Identify which cell holds the provided text, then report its [x, y] central coordinate. 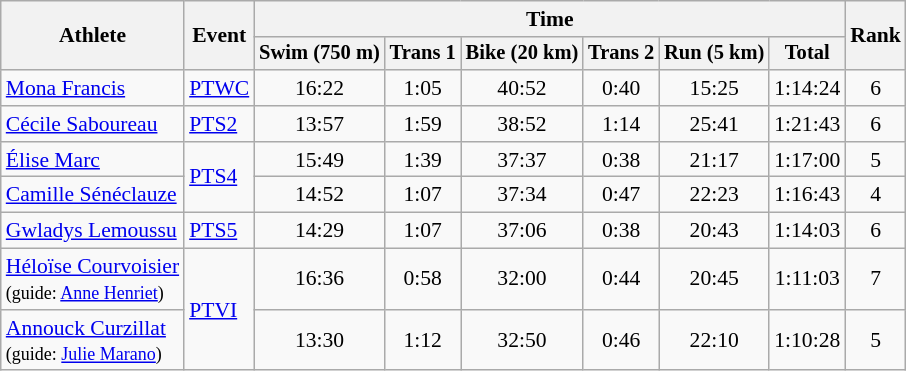
37:37 [522, 160]
Camille Sénéclauze [92, 195]
Total [807, 54]
Trans 2 [621, 54]
37:06 [522, 231]
1:14 [621, 124]
PTS2 [219, 124]
37:34 [522, 195]
Gwladys Lemoussu [92, 231]
PTS4 [219, 178]
0:40 [621, 88]
32:50 [522, 340]
Event [219, 36]
Élise Marc [92, 160]
7 [876, 280]
1:17:00 [807, 160]
Rank [876, 36]
0:58 [423, 280]
25:41 [714, 124]
1:16:43 [807, 195]
38:52 [522, 124]
13:57 [319, 124]
20:45 [714, 280]
1:14:03 [807, 231]
1:14:24 [807, 88]
1:39 [423, 160]
1:59 [423, 124]
40:52 [522, 88]
16:22 [319, 88]
14:29 [319, 231]
15:49 [319, 160]
Swim (750 m) [319, 54]
0:47 [621, 195]
Run (5 km) [714, 54]
PTVI [219, 310]
Mona Francis [92, 88]
Héloïse Courvoisier(guide: Anne Henriet) [92, 280]
1:11:03 [807, 280]
Athlete [92, 36]
4 [876, 195]
Cécile Saboureau [92, 124]
PTWC [219, 88]
PTS5 [219, 231]
Bike (20 km) [522, 54]
1:21:43 [807, 124]
Annouck Curzillat(guide: Julie Marano) [92, 340]
22:10 [714, 340]
0:46 [621, 340]
1:12 [423, 340]
16:36 [319, 280]
21:17 [714, 160]
1:10:28 [807, 340]
13:30 [319, 340]
0:44 [621, 280]
15:25 [714, 88]
32:00 [522, 280]
14:52 [319, 195]
1:05 [423, 88]
22:23 [714, 195]
Trans 1 [423, 54]
Time [550, 19]
20:43 [714, 231]
